Extract the (x, y) coordinate from the center of the cell holding the provided text.  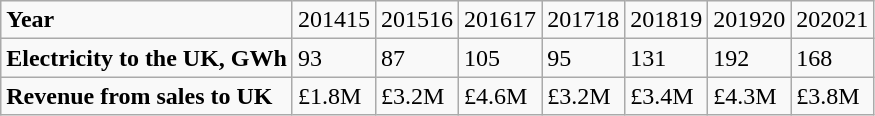
87 (416, 58)
201516 (416, 20)
201415 (334, 20)
£4.3M (750, 96)
201819 (666, 20)
105 (500, 58)
202021 (832, 20)
Electricity to the UK, GWh (147, 58)
£3.4M (666, 96)
£3.8M (832, 96)
201920 (750, 20)
131 (666, 58)
Year (147, 20)
£4.6M (500, 96)
Revenue from sales to UK (147, 96)
192 (750, 58)
168 (832, 58)
201718 (584, 20)
93 (334, 58)
£1.8M (334, 96)
201617 (500, 20)
95 (584, 58)
